Locate the cell with the specified text and output its [X, Y] center coordinate. 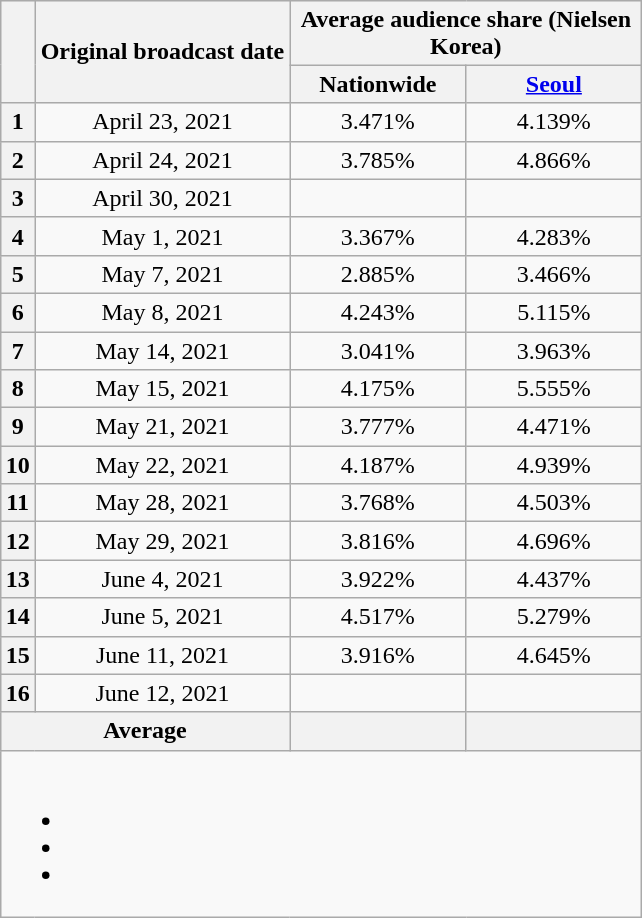
April 23, 2021 [162, 122]
April 24, 2021 [162, 160]
4.517% [378, 617]
3.041% [378, 351]
4.437% [554, 579]
3.768% [378, 503]
4.696% [554, 541]
3.916% [378, 655]
May 28, 2021 [162, 503]
Original broadcast date [162, 52]
2 [18, 160]
8 [18, 389]
4.503% [554, 503]
4 [18, 236]
5 [18, 274]
15 [18, 655]
4.283% [554, 236]
4.175% [378, 389]
5.115% [554, 312]
4.243% [378, 312]
Seoul [554, 84]
Nationwide [378, 84]
5.279% [554, 617]
3.777% [378, 427]
7 [18, 351]
May 8, 2021 [162, 312]
3.367% [378, 236]
10 [18, 465]
3.963% [554, 351]
Average [145, 731]
4.139% [554, 122]
11 [18, 503]
4.939% [554, 465]
May 29, 2021 [162, 541]
4.645% [554, 655]
May 15, 2021 [162, 389]
6 [18, 312]
3.785% [378, 160]
June 12, 2021 [162, 693]
4.187% [378, 465]
3.816% [378, 541]
4.866% [554, 160]
13 [18, 579]
1 [18, 122]
3.466% [554, 274]
Average audience share (Nielsen Korea) [466, 32]
May 1, 2021 [162, 236]
June 5, 2021 [162, 617]
May 22, 2021 [162, 465]
June 11, 2021 [162, 655]
5.555% [554, 389]
16 [18, 693]
14 [18, 617]
3 [18, 198]
May 21, 2021 [162, 427]
12 [18, 541]
April 30, 2021 [162, 198]
June 4, 2021 [162, 579]
3.471% [378, 122]
4.471% [554, 427]
2.885% [378, 274]
May 14, 2021 [162, 351]
9 [18, 427]
May 7, 2021 [162, 274]
3.922% [378, 579]
